Scan for the cell matching the given text and deliver its [X, Y] coordinate at center. 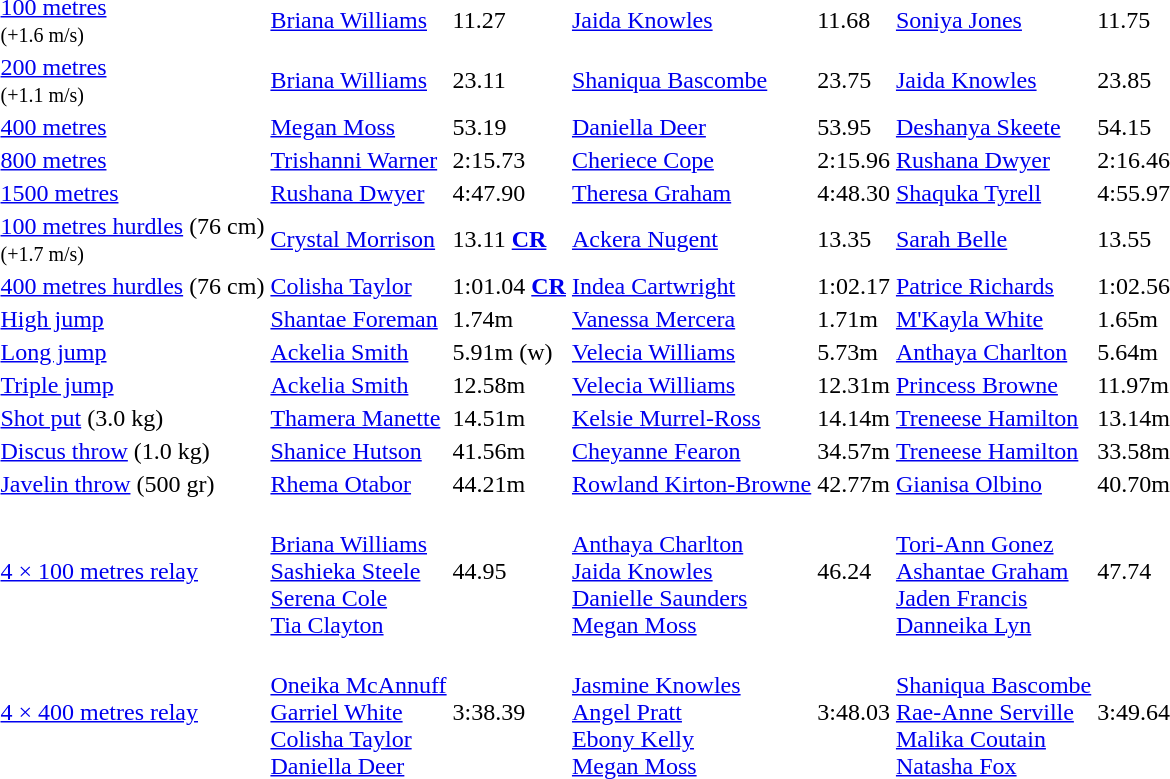
13.35 [854, 240]
1.71m [854, 319]
Shanice Hutson [358, 451]
2:15.96 [854, 160]
Shaquka Tyrell [993, 193]
23.75 [854, 80]
Briana Williams Sashieka Steele Serena Cole Tia Clayton [358, 571]
41.56m [509, 451]
Colisha Taylor [358, 286]
1:02.17 [854, 286]
Briana Williams [358, 80]
44.95 [509, 571]
1.74m [509, 319]
5.91m (w) [509, 352]
Jaida Knowles [993, 80]
Princess Browne [993, 385]
53.95 [854, 127]
Megan Moss [358, 127]
Indea Cartwright [691, 286]
Shantae Foreman [358, 319]
Trishanni Warner [358, 160]
Tori-Ann Gonez Ashantae Graham Jaden Francis Danneika Lyn [993, 571]
Daniella Deer [691, 127]
53.19 [509, 127]
Patrice Richards [993, 286]
2:15.73 [509, 160]
Rowland Kirton-Browne [691, 484]
5.73m [854, 352]
42.77m [854, 484]
Anthaya Charlton Jaida Knowles Danielle Saunders Megan Moss [691, 571]
Cheyanne Fearon [691, 451]
Sarah Belle [993, 240]
44.21m [509, 484]
Theresa Graham [691, 193]
13.11 CR [509, 240]
46.24 [854, 571]
Anthaya Charlton [993, 352]
4:47.90 [509, 193]
23.11 [509, 80]
14.14m [854, 418]
Vanessa Mercera [691, 319]
Rhema Otabor [358, 484]
12.58m [509, 385]
Thamera Manette [358, 418]
Shaniqua Bascombe [691, 80]
Gianisa Olbino [993, 484]
Crystal Morrison [358, 240]
4:48.30 [854, 193]
12.31m [854, 385]
Ackera Nugent [691, 240]
14.51m [509, 418]
1:01.04 CR [509, 286]
Cheriece Cope [691, 160]
Deshanya Skeete [993, 127]
M'Kayla White [993, 319]
34.57m [854, 451]
Kelsie Murrel-Ross [691, 418]
